Detect which cell encompasses the target text, then output its [X, Y] center coordinate. 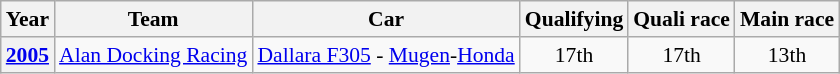
Qualifying [574, 19]
Quali race [682, 19]
Year [28, 19]
Car [386, 19]
2005 [28, 55]
Dallara F305 - Mugen-Honda [386, 55]
Main race [787, 19]
Team [153, 19]
Alan Docking Racing [153, 55]
13th [787, 55]
